Pinpoint the cell where the given text exists, returning its [x, y] midpoint coordinate. 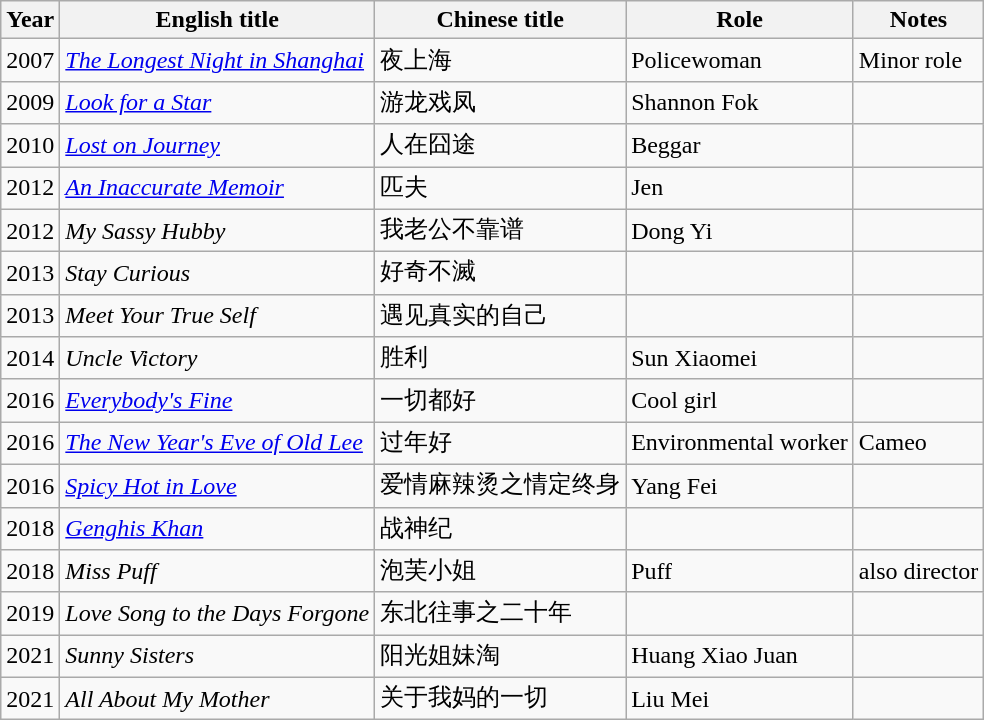
一切都好 [500, 400]
Love Song to the Days Forgone [218, 614]
战神纪 [500, 528]
Policewoman [740, 60]
Environmental worker [740, 444]
2019 [30, 614]
阳光姐妹淘 [500, 656]
An Inaccurate Memoir [218, 188]
泡芙小姐 [500, 572]
关于我妈的一切 [500, 698]
Shannon Fok [740, 102]
also director [918, 572]
Genghis Khan [218, 528]
Minor role [918, 60]
Huang Xiao Juan [740, 656]
Sun Xiaomei [740, 358]
Beggar [740, 146]
2007 [30, 60]
夜上海 [500, 60]
Meet Your True Self [218, 316]
游龙戏凤 [500, 102]
人在囧途 [500, 146]
Dong Yi [740, 230]
Everybody's Fine [218, 400]
胜利 [500, 358]
Cameo [918, 444]
The New Year's Eve of Old Lee [218, 444]
爱情麻辣烫之情定终身 [500, 486]
Chinese title [500, 20]
Cool girl [740, 400]
Uncle Victory [218, 358]
过年好 [500, 444]
Lost on Journey [218, 146]
My Sassy Hubby [218, 230]
The Longest Night in Shanghai [218, 60]
我老公不靠谱 [500, 230]
东北往事之二十年 [500, 614]
Yang Fei [740, 486]
Puff [740, 572]
匹夫 [500, 188]
Look for a Star [218, 102]
Spicy Hot in Love [218, 486]
Liu Mei [740, 698]
English title [218, 20]
遇见真实的自己 [500, 316]
Miss Puff [218, 572]
Role [740, 20]
2014 [30, 358]
好奇不滅 [500, 274]
Jen [740, 188]
Stay Curious [218, 274]
Year [30, 20]
2009 [30, 102]
All About My Mother [218, 698]
Sunny Sisters [218, 656]
2010 [30, 146]
Notes [918, 20]
